From the cell containing the given text, extract its center point as [x, y] coordinate. 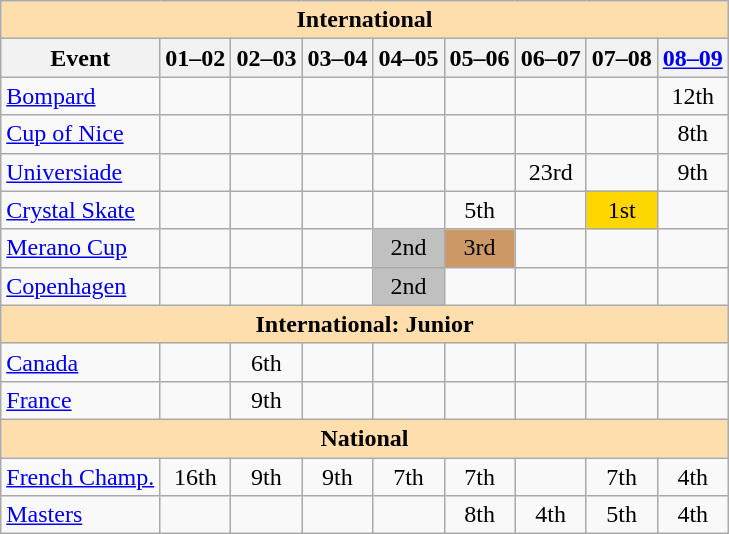
Event [80, 58]
Merano Cup [80, 248]
International: Junior [365, 324]
02–03 [266, 58]
6th [266, 362]
04–05 [408, 58]
08–09 [692, 58]
03–04 [338, 58]
01–02 [196, 58]
16th [196, 477]
Cup of Nice [80, 134]
Universiade [80, 172]
Crystal Skate [80, 210]
France [80, 400]
International [365, 20]
05–06 [480, 58]
23rd [550, 172]
Copenhagen [80, 286]
06–07 [550, 58]
07–08 [622, 58]
1st [622, 210]
National [365, 438]
French Champ. [80, 477]
Masters [80, 515]
3rd [480, 248]
Bompard [80, 96]
12th [692, 96]
Canada [80, 362]
